Detect which cell encompasses the target text, then output its [X, Y] center coordinate. 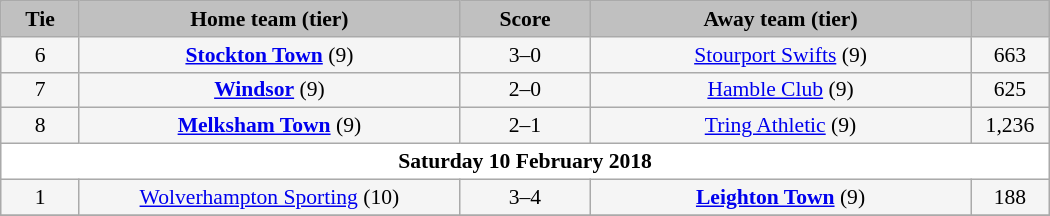
188 [1010, 197]
8 [40, 126]
3–4 [524, 197]
7 [40, 90]
3–0 [524, 55]
Saturday 10 February 2018 [525, 162]
1,236 [1010, 126]
Stockton Town (9) [269, 55]
Score [524, 19]
Stourport Swifts (9) [781, 55]
Away team (tier) [781, 19]
2–1 [524, 126]
625 [1010, 90]
Melksham Town (9) [269, 126]
Wolverhampton Sporting (10) [269, 197]
663 [1010, 55]
Home team (tier) [269, 19]
2–0 [524, 90]
Hamble Club (9) [781, 90]
Tring Athletic (9) [781, 126]
Leighton Town (9) [781, 197]
Tie [40, 19]
6 [40, 55]
1 [40, 197]
Windsor (9) [269, 90]
